Capture the cell that displays the provided text and extract its [X, Y] central coordinate. 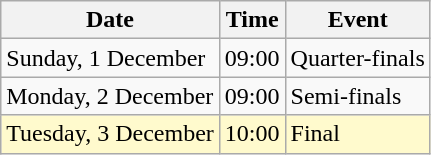
10:00 [252, 134]
Time [252, 20]
Date [110, 20]
Event [358, 20]
Final [358, 134]
Monday, 2 December [110, 96]
Semi-finals [358, 96]
Tuesday, 3 December [110, 134]
Quarter-finals [358, 58]
Sunday, 1 December [110, 58]
